For the text-containing cell, return its midpoint in [x, y] coordinate format. 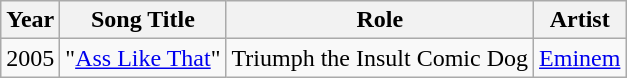
2005 [30, 58]
Artist [580, 20]
"Ass Like That" [143, 58]
Eminem [580, 58]
Role [380, 20]
Year [30, 20]
Song Title [143, 20]
Triumph the Insult Comic Dog [380, 58]
